Extract the (X, Y) coordinate from the center of the cell holding the provided text.  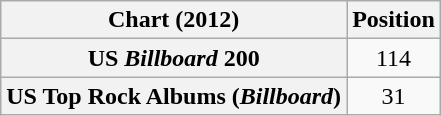
US Top Rock Albums (Billboard) (174, 96)
Position (394, 20)
US Billboard 200 (174, 58)
114 (394, 58)
Chart (2012) (174, 20)
31 (394, 96)
